Pinpoint the cell where the given text exists, returning its [X, Y] midpoint coordinate. 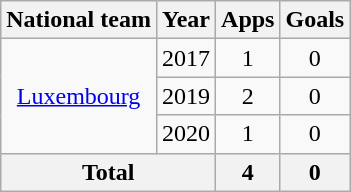
Apps [248, 20]
2019 [186, 96]
Luxembourg [79, 96]
2 [248, 96]
2020 [186, 134]
Year [186, 20]
4 [248, 172]
National team [79, 20]
Goals [315, 20]
2017 [186, 58]
Total [108, 172]
